Pinpoint the cell where the given text exists, returning its (X, Y) midpoint coordinate. 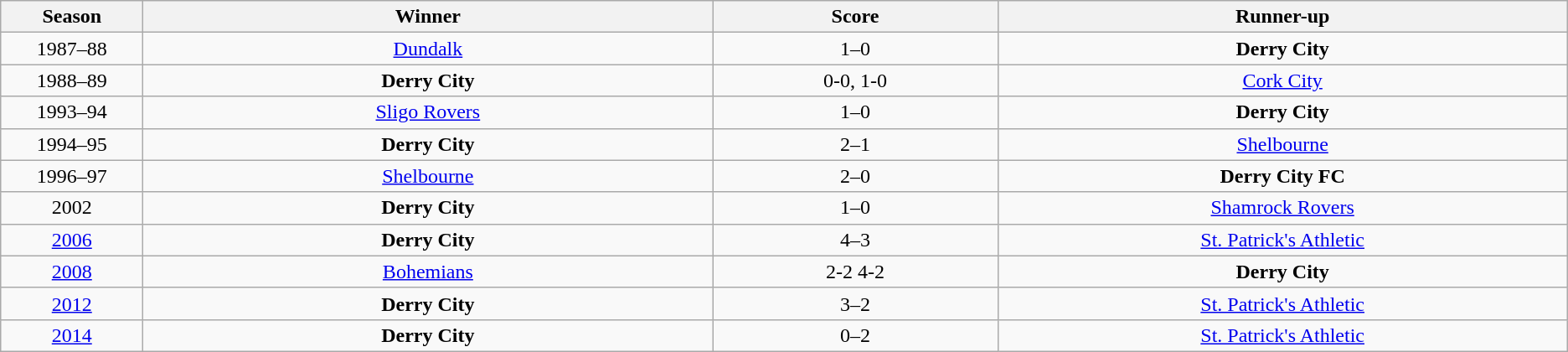
1993–94 (72, 112)
1988–89 (72, 80)
Season (72, 17)
2–1 (855, 144)
1996–97 (72, 176)
Runner-up (1282, 17)
2006 (72, 240)
1994–95 (72, 144)
0-0, 1-0 (855, 80)
Sligo Rovers (428, 112)
Derry City FC (1282, 176)
0–2 (855, 335)
4–3 (855, 240)
2–0 (855, 176)
Shamrock Rovers (1282, 208)
2008 (72, 272)
Winner (428, 17)
2012 (72, 303)
2014 (72, 335)
Bohemians (428, 272)
2-2 4-2 (855, 272)
Cork City (1282, 80)
2002 (72, 208)
1987–88 (72, 49)
3–2 (855, 303)
Dundalk (428, 49)
Score (855, 17)
